Provide the [x, y] coordinate of the cell's center where the given text is located.  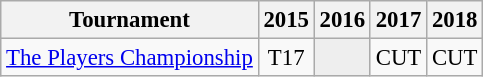
2016 [342, 20]
2017 [398, 20]
The Players Championship [130, 58]
T17 [286, 58]
Tournament [130, 20]
2015 [286, 20]
2018 [455, 20]
